Locate the cell with the specified text and output its [X, Y] center coordinate. 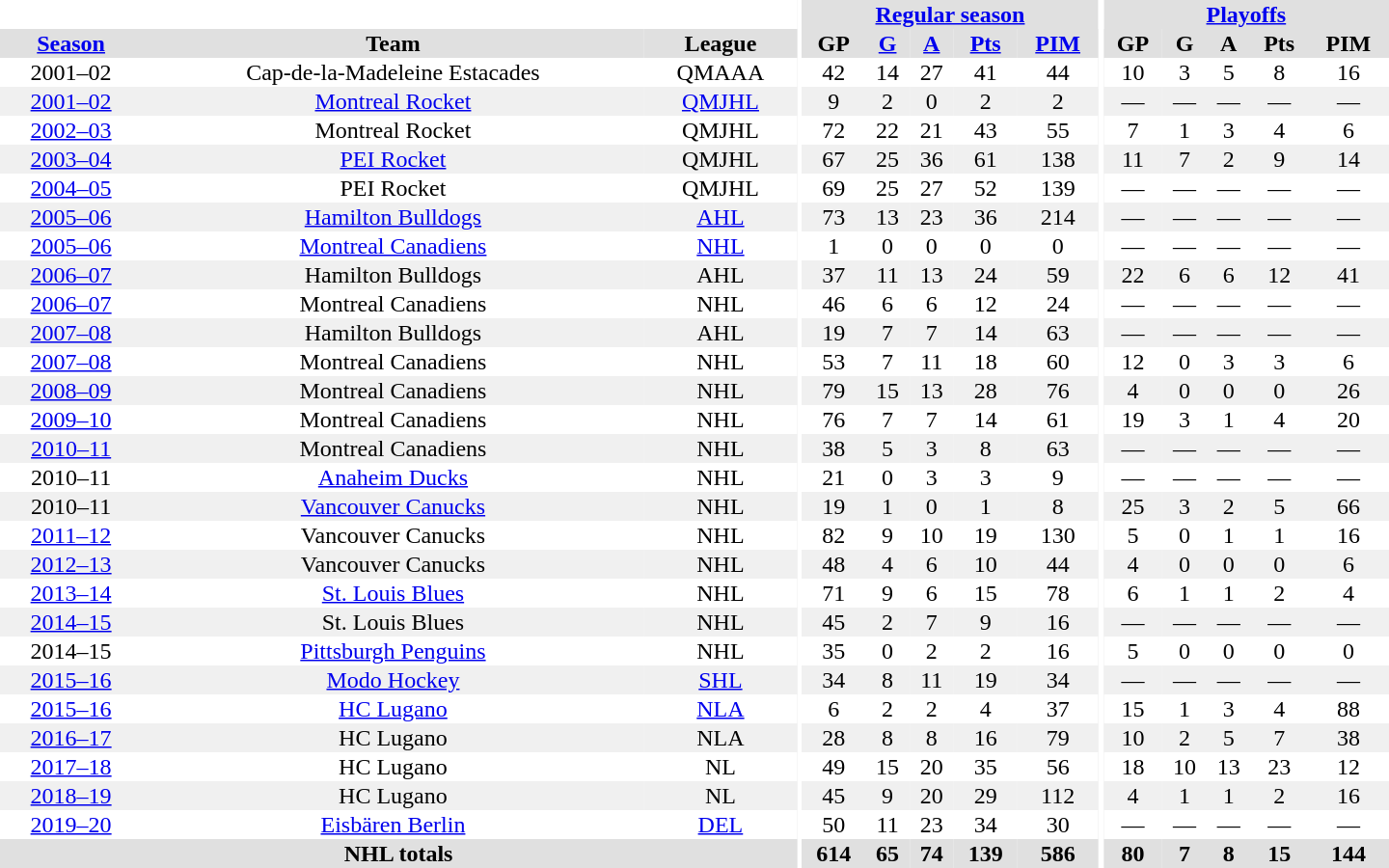
50 [833, 825]
2017–18 [71, 767]
59 [1058, 275]
30 [1058, 825]
DEL [722, 825]
586 [1058, 854]
55 [1058, 130]
Cap-de-la-Madeleine Estacades [393, 72]
26 [1348, 391]
614 [833, 854]
2018–19 [71, 796]
56 [1058, 767]
QMAAA [722, 72]
43 [986, 130]
Pittsburgh Penguins [393, 651]
74 [932, 854]
SHL [722, 680]
138 [1058, 159]
78 [1058, 593]
42 [833, 72]
Modo Hockey [393, 680]
2008–09 [71, 391]
67 [833, 159]
53 [833, 362]
2009–10 [71, 420]
29 [986, 796]
52 [986, 188]
Team [393, 43]
71 [833, 593]
2012–13 [71, 564]
2004–05 [71, 188]
88 [1348, 709]
2002–03 [71, 130]
Playoffs [1246, 14]
66 [1348, 506]
League [722, 43]
2013–14 [71, 593]
73 [833, 217]
2016–17 [71, 738]
60 [1058, 362]
130 [1058, 535]
82 [833, 535]
Eisbären Berlin [393, 825]
69 [833, 188]
65 [887, 854]
112 [1058, 796]
2003–04 [71, 159]
Regular season [949, 14]
72 [833, 130]
Season [71, 43]
46 [833, 304]
NHL totals [398, 854]
49 [833, 767]
144 [1348, 854]
2011–12 [71, 535]
48 [833, 564]
80 [1132, 854]
2019–20 [71, 825]
Anaheim Ducks [393, 477]
214 [1058, 217]
